Scan for the cell matching the given text and deliver its (x, y) coordinate at center. 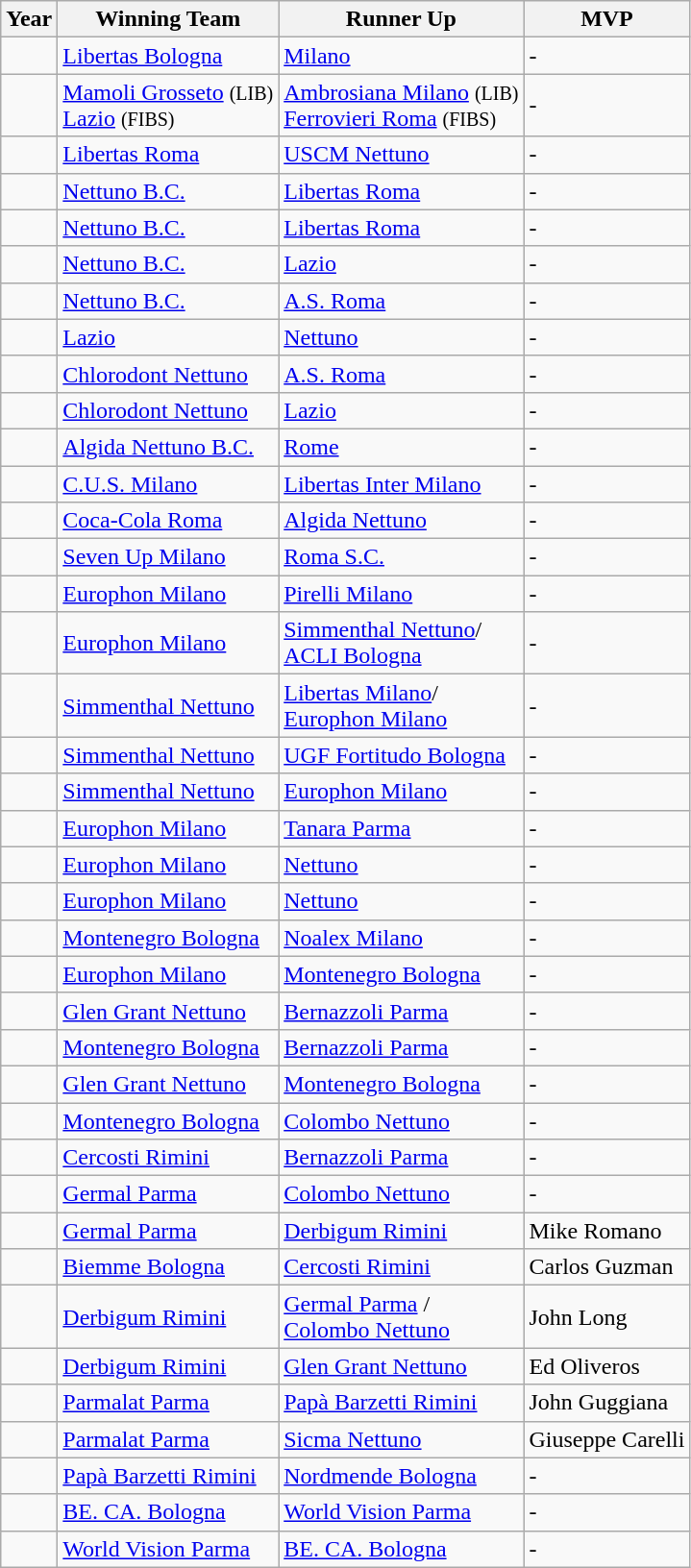
Coca-Cola Roma (168, 521)
USCM Nettuno (402, 155)
Libertas Milano/Europhon Milano (402, 705)
Noalex Milano (402, 938)
Germal Parma /Colombo Nettuno (402, 1316)
UGF Fortitudo Bologna (402, 755)
Roma S.C. (402, 557)
Winning Team (168, 19)
MVP (607, 19)
C.U.S. Milano (168, 483)
Nordmende Bologna (402, 1476)
Tanara Parma (402, 828)
Mamoli Grosseto (LIB) Lazio (FIBS) (168, 106)
Ambrosiana Milano (LIB) Ferrovieri Roma (FIBS) (402, 106)
Mike Romano (607, 1231)
Libertas Inter Milano (402, 483)
Rome (402, 447)
Simmenthal Nettuno/ACLI Bologna (402, 644)
Biemme Bologna (168, 1267)
Milano (402, 56)
Ed Oliveros (607, 1366)
Seven Up Milano (168, 557)
John Long (607, 1316)
Year (29, 19)
Algida Nettuno (402, 521)
Pirelli Milano (402, 594)
Runner Up (402, 19)
John Guggiana (607, 1403)
Carlos Guzman (607, 1267)
Libertas Bologna (168, 56)
Giuseppe Carelli (607, 1439)
Sicma Nettuno (402, 1439)
Algida Nettuno B.C. (168, 447)
